Return the [X, Y] coordinate for the center point of the cell that contains the specified text.  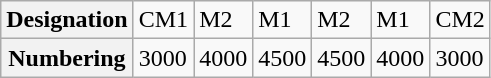
CM1 [163, 20]
Designation [67, 20]
CM2 [460, 20]
Numbering [67, 58]
